For the text-containing cell, return its midpoint in [X, Y] coordinate format. 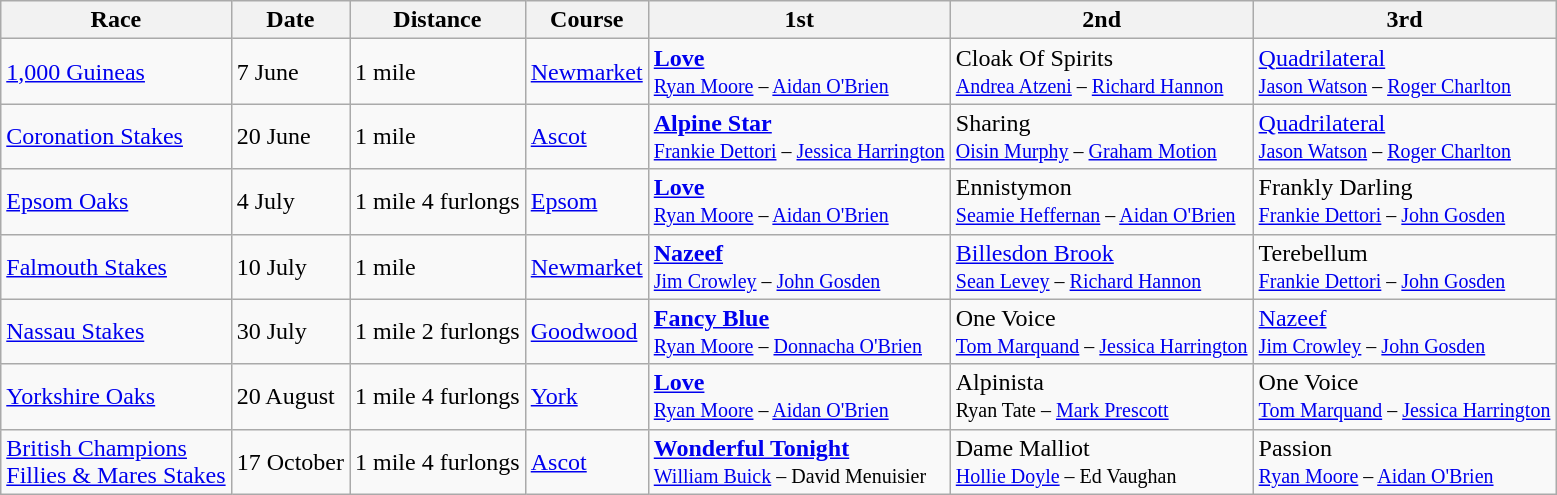
7 June [290, 72]
TerebellumFrankie Dettori – John Gosden [1404, 266]
Fancy BlueRyan Moore – Donnacha O'Brien [799, 332]
10 July [290, 266]
1,000 Guineas [116, 72]
British ChampionsFillies & Mares Stakes [116, 462]
Epsom [586, 202]
Coronation Stakes [116, 136]
17 October [290, 462]
Cloak Of SpiritsAndrea Atzeni – Richard Hannon [1102, 72]
Goodwood [586, 332]
Race [116, 20]
Billesdon BrookSean Levey – Richard Hannon [1102, 266]
Distance [438, 20]
Date [290, 20]
EnnistymonSeamie Heffernan – Aidan O'Brien [1102, 202]
30 July [290, 332]
Yorkshire Oaks [116, 396]
Alpine StarFrankie Dettori – Jessica Harrington [799, 136]
York [586, 396]
Dame MalliotHollie Doyle – Ed Vaughan [1102, 462]
AlpinistaRyan Tate – Mark Prescott [1102, 396]
4 July [290, 202]
1 mile 2 furlongs [438, 332]
1st [799, 20]
Falmouth Stakes [116, 266]
3rd [1404, 20]
PassionRyan Moore – Aidan O'Brien [1404, 462]
Course [586, 20]
Frankly DarlingFrankie Dettori – John Gosden [1404, 202]
20 June [290, 136]
20 August [290, 396]
2nd [1102, 20]
SharingOisin Murphy – Graham Motion [1102, 136]
Epsom Oaks [116, 202]
Nassau Stakes [116, 332]
Wonderful TonightWilliam Buick – David Menuisier [799, 462]
